Capture the cell that displays the provided text and extract its (X, Y) central coordinate. 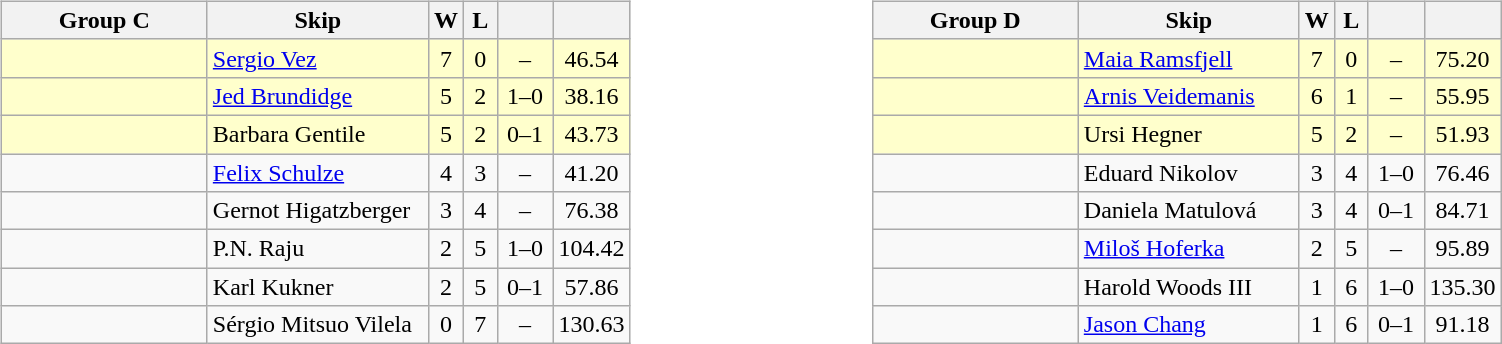
Jason Chang (1188, 325)
Daniela Matulová (1188, 211)
Harold Woods III (1188, 287)
38.16 (592, 96)
91.18 (1462, 325)
Sérgio Mitsuo Vilela (318, 325)
75.20 (1462, 58)
41.20 (592, 173)
43.73 (592, 134)
95.89 (1462, 249)
Group D (975, 20)
104.42 (592, 249)
Eduard Nikolov (1188, 173)
Sergio Vez (318, 58)
51.93 (1462, 134)
76.38 (592, 211)
57.86 (592, 287)
Maia Ramsfjell (1188, 58)
130.63 (592, 325)
Group C (104, 20)
76.46 (1462, 173)
84.71 (1462, 211)
135.30 (1462, 287)
Karl Kukner (318, 287)
P.N. Raju (318, 249)
55.95 (1462, 96)
Gernot Higatzberger (318, 211)
Miloš Hoferka (1188, 249)
Jed Brundidge (318, 96)
46.54 (592, 58)
Felix Schulze (318, 173)
Barbara Gentile (318, 134)
Ursi Hegner (1188, 134)
Arnis Veidemanis (1188, 96)
